Return the (x, y) coordinate for the center point of the cell that contains the specified text.  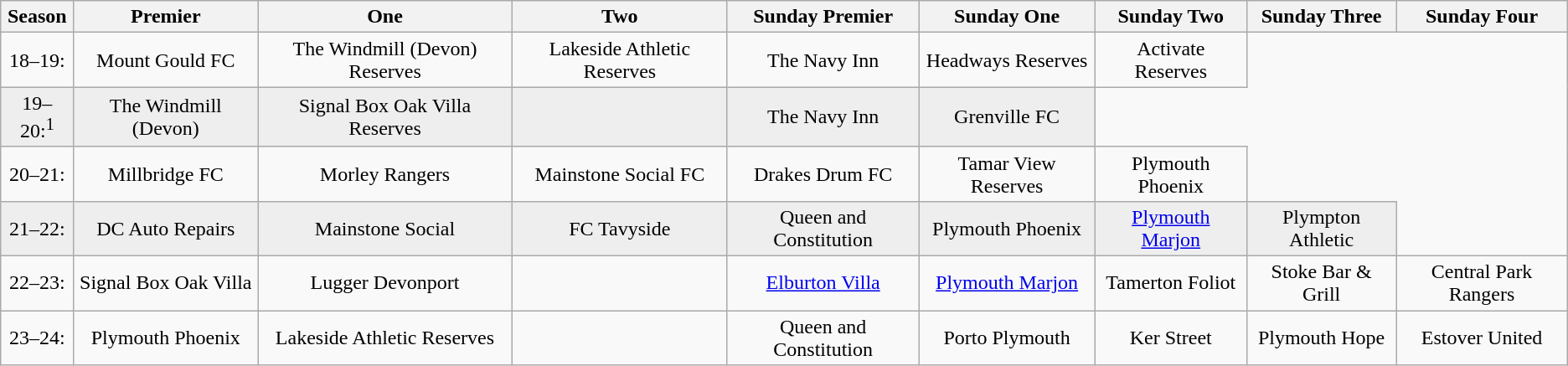
Sunday Premier (823, 17)
Estover United (1482, 338)
22–23: (37, 283)
Ker Street (1171, 338)
The Windmill (Devon) Reserves (385, 60)
Plymouth Hope (1322, 338)
Tamar View Reserves (1007, 174)
21–22: (37, 228)
Activate Reserves (1171, 60)
FC Tavyside (620, 228)
Mainstone Social FC (620, 174)
Sunday Two (1171, 17)
19–20:1 (37, 117)
Season (37, 17)
Tamerton Foliot (1171, 283)
Plympton Athletic (1322, 228)
Signal Box Oak Villa Reserves (385, 117)
Elburton Villa (823, 283)
Drakes Drum FC (823, 174)
Two (620, 17)
Central Park Rangers (1482, 283)
Sunday Three (1322, 17)
One (385, 17)
Porto Plymouth (1007, 338)
The Windmill (Devon) (166, 117)
Premier (166, 17)
Morley Rangers (385, 174)
23–24: (37, 338)
Mainstone Social (385, 228)
Headways Reserves (1007, 60)
Signal Box Oak Villa (166, 283)
18–19: (37, 60)
Mount Gould FC (166, 60)
Sunday One (1007, 17)
20–21: (37, 174)
Stoke Bar & Grill (1322, 283)
Millbridge FC (166, 174)
DC Auto Repairs (166, 228)
Sunday Four (1482, 17)
Grenville FC (1007, 117)
Lugger Devonport (385, 283)
